Scan for the cell matching the given text and deliver its [x, y] coordinate at center. 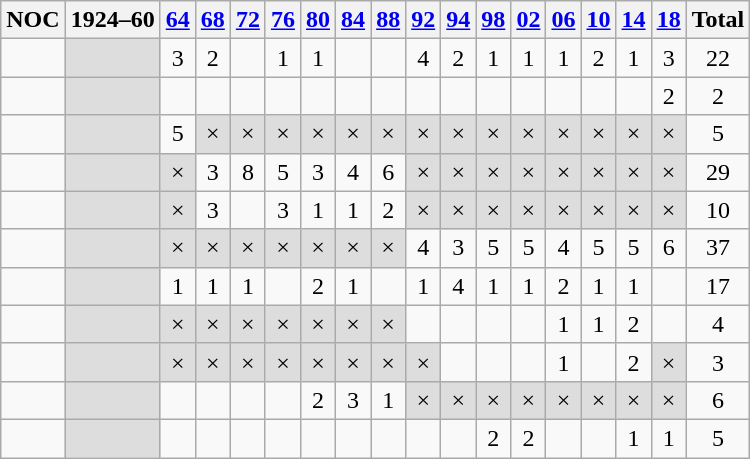
92 [424, 20]
68 [212, 20]
98 [494, 20]
37 [718, 248]
76 [282, 20]
18 [668, 20]
1924–60 [112, 20]
72 [248, 20]
14 [634, 20]
22 [718, 58]
80 [318, 20]
8 [248, 172]
88 [388, 20]
NOC [33, 20]
02 [528, 20]
29 [718, 172]
17 [718, 286]
94 [458, 20]
06 [564, 20]
Total [718, 20]
84 [354, 20]
64 [178, 20]
